Detect which cell encompasses the target text, then output its [x, y] center coordinate. 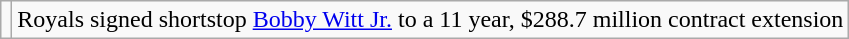
Royals signed shortstop Bobby Witt Jr. to a 11 year, $288.7 million contract extension [430, 20]
